Capture the cell that displays the provided text and extract its [X, Y] central coordinate. 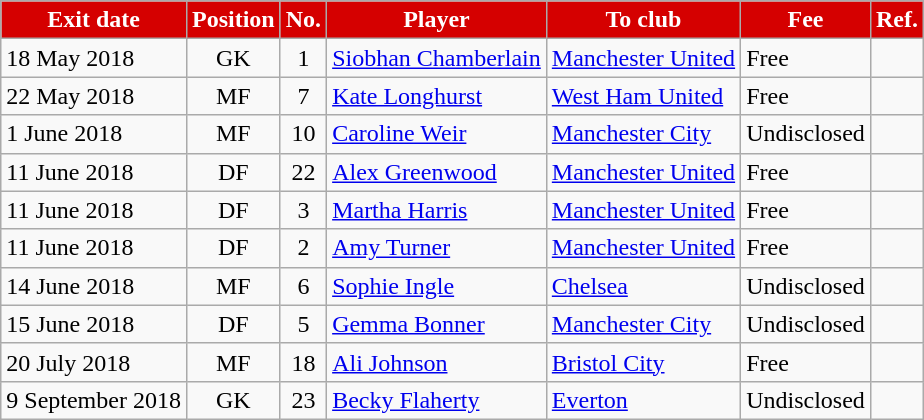
Martha Harris [437, 210]
2 [303, 248]
23 [303, 400]
Siobhan Chamberlain [437, 58]
1 [303, 58]
1 June 2018 [94, 134]
3 [303, 210]
Position [233, 20]
West Ham United [643, 96]
20 July 2018 [94, 362]
Kate Longhurst [437, 96]
Player [437, 20]
To club [643, 20]
Chelsea [643, 286]
Ali Johnson [437, 362]
Caroline Weir [437, 134]
15 June 2018 [94, 324]
9 September 2018 [94, 400]
7 [303, 96]
18 May 2018 [94, 58]
6 [303, 286]
22 [303, 172]
22 May 2018 [94, 96]
10 [303, 134]
14 June 2018 [94, 286]
Bristol City [643, 362]
Ref. [896, 20]
Gemma Bonner [437, 324]
Everton [643, 400]
Fee [806, 20]
No. [303, 20]
18 [303, 362]
Becky Flaherty [437, 400]
Alex Greenwood [437, 172]
Sophie Ingle [437, 286]
5 [303, 324]
Amy Turner [437, 248]
Exit date [94, 20]
